Find where the given text appears and provide that cell's center as (x, y) coordinate. 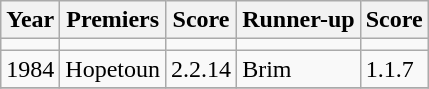
1.1.7 (394, 69)
Brim (299, 69)
2.2.14 (202, 69)
Premiers (113, 20)
Runner-up (299, 20)
Year (30, 20)
1984 (30, 69)
Hopetoun (113, 69)
